Output the (X, Y) coordinate of the center of the cell containing the given text.  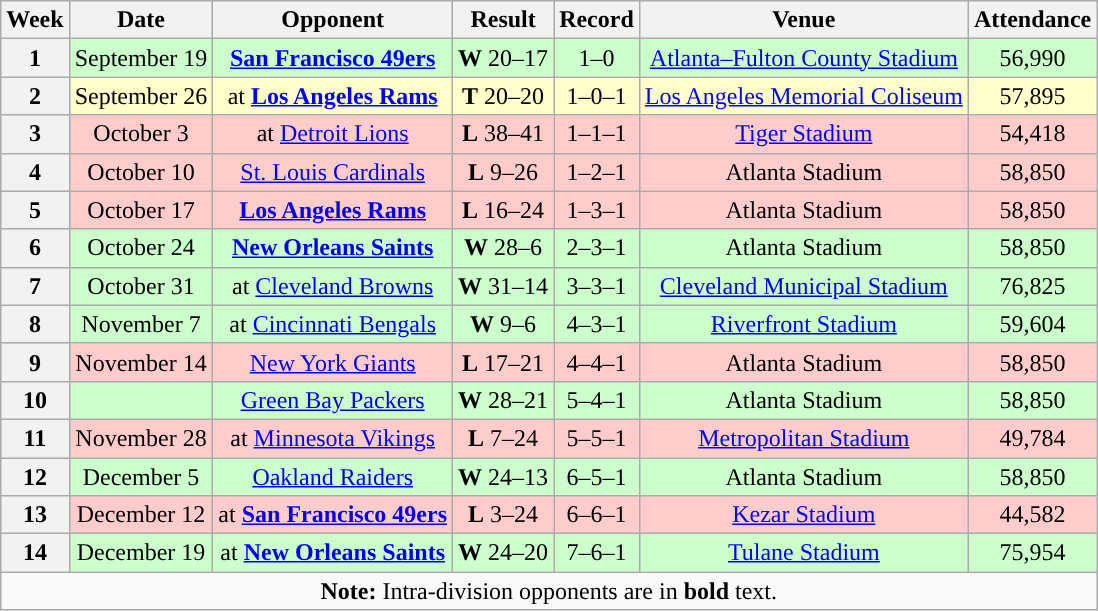
1–1–1 (597, 134)
76,825 (1032, 286)
1–2–1 (597, 172)
12 (35, 477)
St. Louis Cardinals (333, 172)
L 7–24 (504, 438)
2–3–1 (597, 248)
L 16–24 (504, 210)
at Cleveland Browns (333, 286)
October 3 (141, 134)
Atlanta–Fulton County Stadium (804, 58)
W 31–14 (504, 286)
Result (504, 20)
at Detroit Lions (333, 134)
L 17–21 (504, 362)
2 (35, 96)
Green Bay Packers (333, 400)
W 9–6 (504, 324)
September 26 (141, 96)
New York Giants (333, 362)
W 20–17 (504, 58)
Tulane Stadium (804, 553)
Record (597, 20)
3–3–1 (597, 286)
Oakland Raiders (333, 477)
L 3–24 (504, 515)
W 28–21 (504, 400)
L 9–26 (504, 172)
1–0 (597, 58)
3 (35, 134)
November 28 (141, 438)
December 19 (141, 553)
at Minnesota Vikings (333, 438)
5–5–1 (597, 438)
Riverfront Stadium (804, 324)
San Francisco 49ers (333, 58)
6 (35, 248)
at New Orleans Saints (333, 553)
4–4–1 (597, 362)
49,784 (1032, 438)
13 (35, 515)
1–3–1 (597, 210)
New Orleans Saints (333, 248)
Attendance (1032, 20)
4–3–1 (597, 324)
T 20–20 (504, 96)
November 7 (141, 324)
7 (35, 286)
1 (35, 58)
4 (35, 172)
75,954 (1032, 553)
8 (35, 324)
59,604 (1032, 324)
Los Angeles Memorial Coliseum (804, 96)
5–4–1 (597, 400)
September 19 (141, 58)
7–6–1 (597, 553)
December 12 (141, 515)
11 (35, 438)
at San Francisco 49ers (333, 515)
Tiger Stadium (804, 134)
October 10 (141, 172)
9 (35, 362)
at Los Angeles Rams (333, 96)
December 5 (141, 477)
Opponent (333, 20)
6–6–1 (597, 515)
W 24–20 (504, 553)
W 24–13 (504, 477)
54,418 (1032, 134)
57,895 (1032, 96)
6–5–1 (597, 477)
5 (35, 210)
44,582 (1032, 515)
at Cincinnati Bengals (333, 324)
October 24 (141, 248)
November 14 (141, 362)
October 17 (141, 210)
L 38–41 (504, 134)
Note: Intra-division opponents are in bold text. (549, 591)
14 (35, 553)
56,990 (1032, 58)
Cleveland Municipal Stadium (804, 286)
Los Angeles Rams (333, 210)
October 31 (141, 286)
Date (141, 20)
Venue (804, 20)
W 28–6 (504, 248)
Kezar Stadium (804, 515)
10 (35, 400)
Metropolitan Stadium (804, 438)
1–0–1 (597, 96)
Week (35, 20)
